Locate the cell with the specified text and output its [x, y] center coordinate. 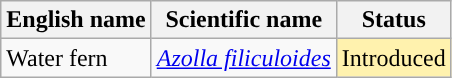
English name [76, 20]
Azolla filiculoides [244, 58]
Introduced [394, 58]
Status [394, 20]
Water fern [76, 58]
Scientific name [244, 20]
